Scan for the cell matching the given text and deliver its [x, y] coordinate at center. 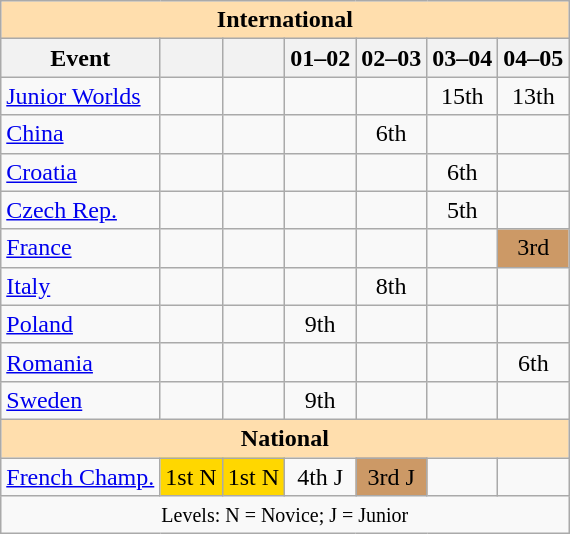
3rd J [392, 477]
Croatia [80, 172]
15th [462, 96]
French Champ. [80, 477]
China [80, 134]
France [80, 248]
Poland [80, 324]
4th J [320, 477]
Junior Worlds [80, 96]
International [285, 20]
13th [534, 96]
Sweden [80, 400]
3rd [534, 248]
Romania [80, 362]
National [285, 438]
8th [392, 286]
Levels: N = Novice; J = Junior [285, 515]
Italy [80, 286]
02–03 [392, 58]
5th [462, 210]
01–02 [320, 58]
03–04 [462, 58]
Czech Rep. [80, 210]
04–05 [534, 58]
Event [80, 58]
